Return the (x, y) coordinate for the center point of the cell that contains the specified text.  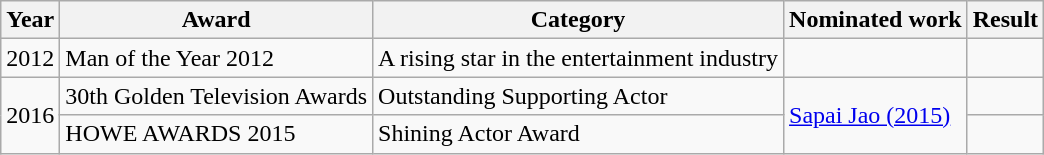
Sapai Jao (2015) (876, 115)
2012 (30, 58)
Outstanding Supporting Actor (578, 96)
A rising star in the entertainment industry (578, 58)
Year (30, 20)
HOWE AWARDS 2015 (216, 134)
Award (216, 20)
Man of the Year 2012 (216, 58)
2016 (30, 115)
Category (578, 20)
30th Golden Television Awards (216, 96)
Nominated work (876, 20)
Shining Actor Award (578, 134)
Result (1005, 20)
